Locate the cell with the specified text and output its (x, y) center coordinate. 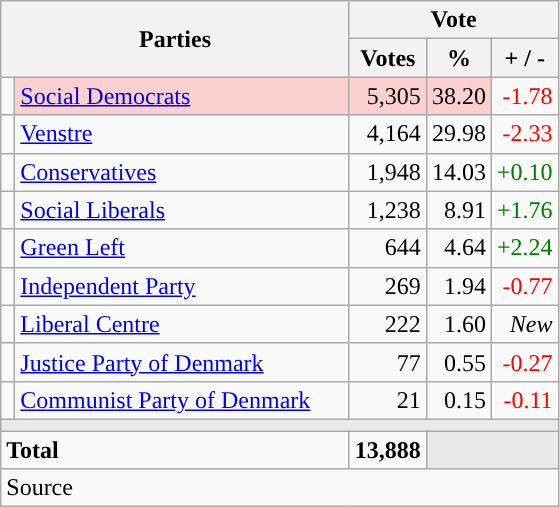
-1.78 (524, 96)
77 (388, 362)
0.55 (458, 362)
Liberal Centre (182, 324)
269 (388, 286)
+1.76 (524, 210)
+ / - (524, 58)
8.91 (458, 210)
4.64 (458, 248)
-0.11 (524, 400)
Total (176, 449)
4,164 (388, 134)
644 (388, 248)
29.98 (458, 134)
Conservatives (182, 172)
14.03 (458, 172)
Green Left (182, 248)
5,305 (388, 96)
1,238 (388, 210)
Source (280, 488)
Votes (388, 58)
1,948 (388, 172)
Independent Party (182, 286)
13,888 (388, 449)
% (458, 58)
+0.10 (524, 172)
-0.77 (524, 286)
-0.27 (524, 362)
+2.24 (524, 248)
Parties (176, 39)
New (524, 324)
Social Liberals (182, 210)
Vote (454, 20)
0.15 (458, 400)
Venstre (182, 134)
-2.33 (524, 134)
Justice Party of Denmark (182, 362)
Communist Party of Denmark (182, 400)
21 (388, 400)
1.94 (458, 286)
38.20 (458, 96)
Social Democrats (182, 96)
1.60 (458, 324)
222 (388, 324)
